Detect which cell encompasses the target text, then output its [x, y] center coordinate. 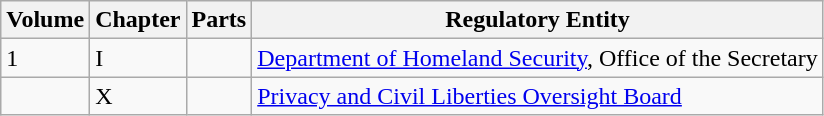
Volume [46, 20]
Regulatory Entity [538, 20]
Parts [219, 20]
I [138, 58]
Department of Homeland Security, Office of the Secretary [538, 58]
1 [46, 58]
Privacy and Civil Liberties Oversight Board [538, 96]
X [138, 96]
Chapter [138, 20]
